Return the (X, Y) coordinate for the center point of the cell that contains the specified text.  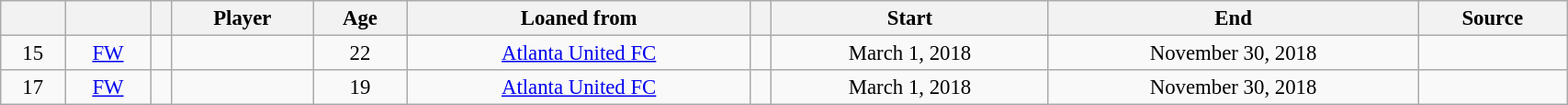
Source (1493, 18)
15 (33, 53)
17 (33, 87)
Loaned from (579, 18)
22 (360, 53)
Age (360, 18)
End (1233, 18)
Player (243, 18)
19 (360, 87)
Start (910, 18)
